Identify which cell holds the provided text, then report its (x, y) central coordinate. 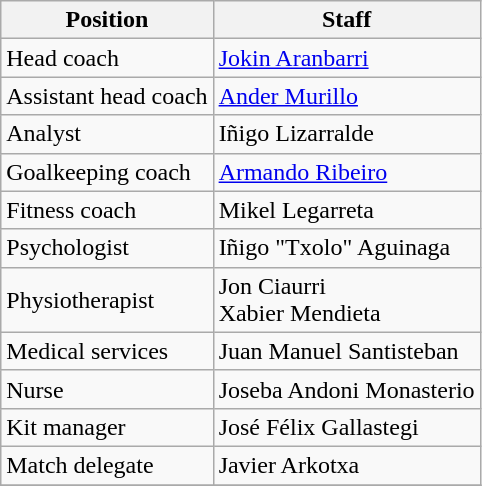
Fitness coach (107, 210)
Javier Arkotxa (346, 465)
Juan Manuel Santisteban (346, 351)
Analyst (107, 134)
Head coach (107, 58)
Joseba Andoni Monasterio (346, 389)
José Félix Gallastegi (346, 427)
Match delegate (107, 465)
Jokin Aranbarri (346, 58)
Physiotherapist (107, 300)
Psychologist (107, 248)
Mikel Legarreta (346, 210)
Staff (346, 20)
Ander Murillo (346, 96)
Position (107, 20)
Nurse (107, 389)
Iñigo Lizarralde (346, 134)
Goalkeeping coach (107, 172)
Iñigo "Txolo" Aguinaga (346, 248)
Kit manager (107, 427)
Medical services (107, 351)
Armando Ribeiro (346, 172)
Jon Ciaurri Xabier Mendieta (346, 300)
Assistant head coach (107, 96)
